Identify which cell holds the provided text, then report its (x, y) central coordinate. 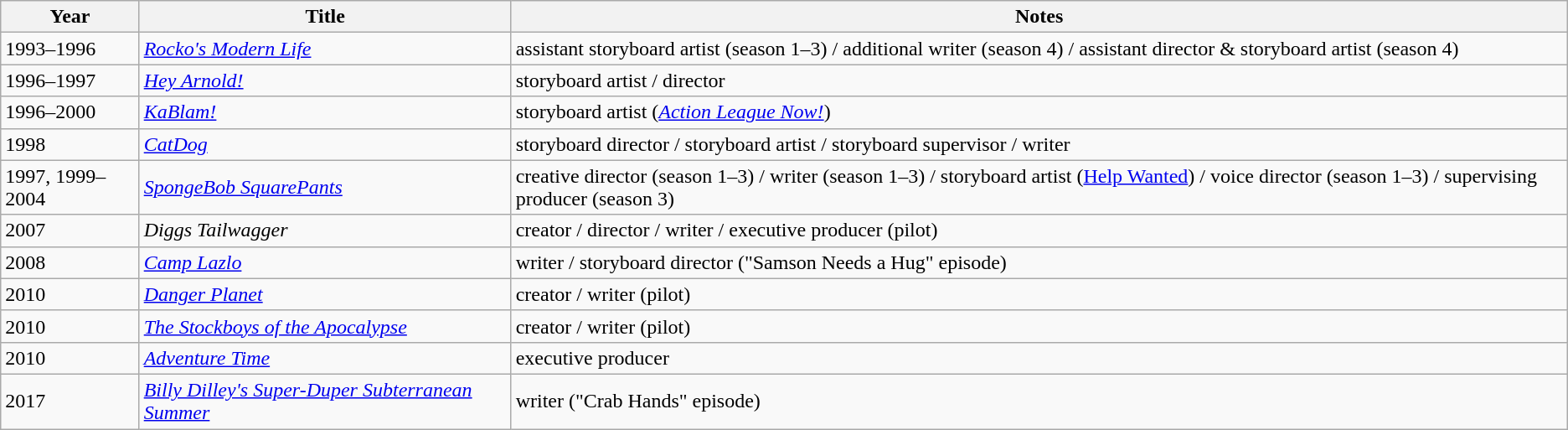
Diggs Tailwagger (325, 231)
storyboard artist / director (1039, 80)
Billy Dilley's Super-Duper Subterranean Summer (325, 401)
writer / storyboard director ("Samson Needs a Hug" episode) (1039, 262)
writer ("Crab Hands" episode) (1039, 401)
CatDog (325, 144)
1993–1996 (70, 49)
storyboard artist (Action League Now!) (1039, 112)
executive producer (1039, 358)
1998 (70, 144)
1996–2000 (70, 112)
Hey Arnold! (325, 80)
2008 (70, 262)
Danger Planet (325, 294)
Rocko's Modern Life (325, 49)
assistant storyboard artist (season 1–3) / additional writer (season 4) / assistant director & storyboard artist (season 4) (1039, 49)
1996–1997 (70, 80)
Title (325, 17)
SpongeBob SquarePants (325, 188)
2017 (70, 401)
Camp Lazlo (325, 262)
creator / director / writer / executive producer (pilot) (1039, 231)
Year (70, 17)
KaBlam! (325, 112)
1997, 1999–2004 (70, 188)
storyboard director / storyboard artist / storyboard supervisor / writer (1039, 144)
2007 (70, 231)
Notes (1039, 17)
The Stockboys of the Apocalypse (325, 326)
Adventure Time (325, 358)
